Find where the given text appears and provide that cell's center as (X, Y) coordinate. 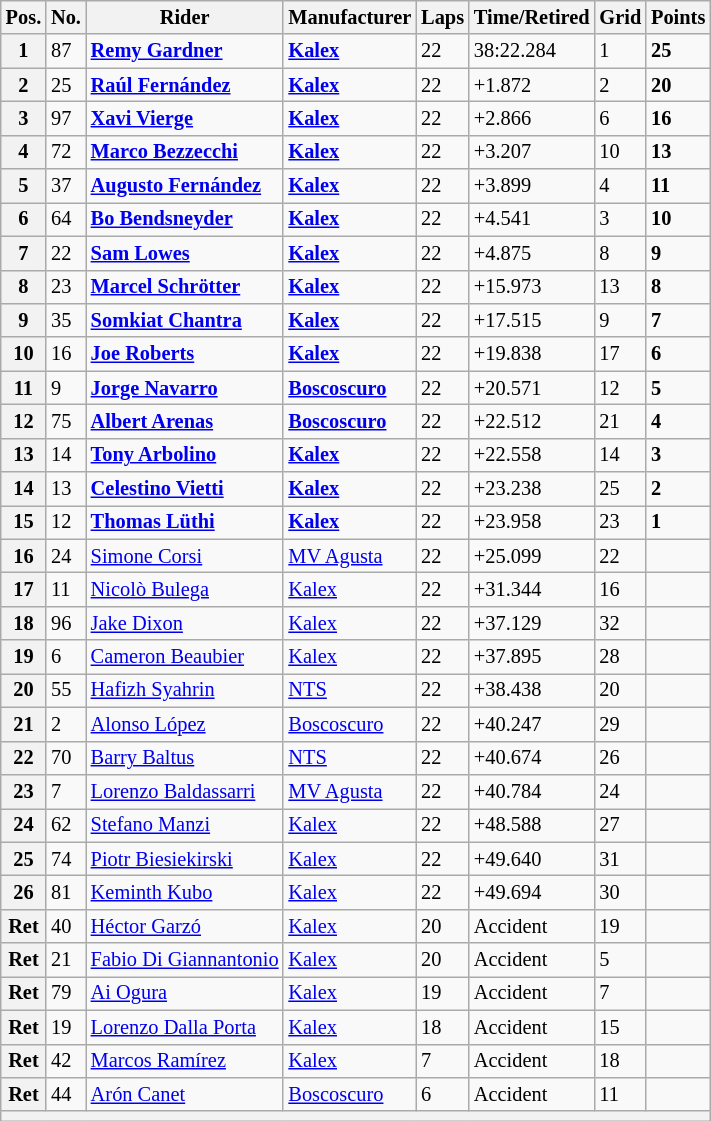
Raúl Fernández (185, 85)
Marcel Schrötter (185, 287)
+37.895 (532, 657)
Arón Canet (185, 1094)
Hafizh Syahrin (185, 690)
70 (66, 758)
+20.571 (532, 388)
+31.344 (532, 589)
31 (621, 859)
+4.541 (532, 219)
Rider (185, 17)
37 (66, 186)
Keminth Kubo (185, 892)
28 (621, 657)
+23.238 (532, 489)
Celestino Vietti (185, 489)
Marcos Ramírez (185, 1061)
Fabio Di Giannantonio (185, 960)
Grid (621, 17)
40 (66, 926)
Jorge Navarro (185, 388)
Cameron Beaubier (185, 657)
Marco Bezzecchi (185, 152)
Barry Baltus (185, 758)
+2.866 (532, 118)
42 (66, 1061)
+25.099 (532, 556)
Xavi Vierge (185, 118)
+17.515 (532, 320)
30 (621, 892)
Laps (442, 17)
+40.784 (532, 791)
Nicolò Bulega (185, 589)
Joe Roberts (185, 354)
Points (678, 17)
+22.512 (532, 421)
64 (66, 219)
74 (66, 859)
+49.694 (532, 892)
Lorenzo Baldassarri (185, 791)
+40.674 (532, 758)
87 (66, 51)
Tony Arbolino (185, 455)
72 (66, 152)
+40.247 (532, 724)
55 (66, 690)
Héctor Garzó (185, 926)
+15.973 (532, 287)
Thomas Lüthi (185, 522)
44 (66, 1094)
62 (66, 825)
Piotr Biesiekirski (185, 859)
32 (621, 623)
+48.588 (532, 825)
+22.558 (532, 455)
27 (621, 825)
Remy Gardner (185, 51)
Sam Lowes (185, 253)
Pos. (24, 17)
Somkiat Chantra (185, 320)
81 (66, 892)
Time/Retired (532, 17)
+38.438 (532, 690)
Lorenzo Dalla Porta (185, 1027)
Ai Ogura (185, 993)
No. (66, 17)
+23.958 (532, 522)
+19.838 (532, 354)
Alonso López (185, 724)
38:22.284 (532, 51)
Augusto Fernández (185, 186)
+49.640 (532, 859)
Albert Arenas (185, 421)
29 (621, 724)
Simone Corsi (185, 556)
Bo Bendsneyder (185, 219)
79 (66, 993)
Manufacturer (350, 17)
97 (66, 118)
96 (66, 623)
Jake Dixon (185, 623)
35 (66, 320)
+1.872 (532, 85)
+37.129 (532, 623)
75 (66, 421)
Stefano Manzi (185, 825)
+4.875 (532, 253)
+3.899 (532, 186)
+3.207 (532, 152)
